Return (X, Y) of the center of cell containing provided text 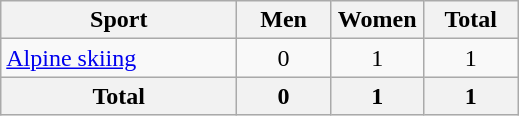
Men (284, 20)
Sport (119, 20)
Alpine skiing (119, 58)
Women (377, 20)
